Locate the cell with the specified text and output its (x, y) center coordinate. 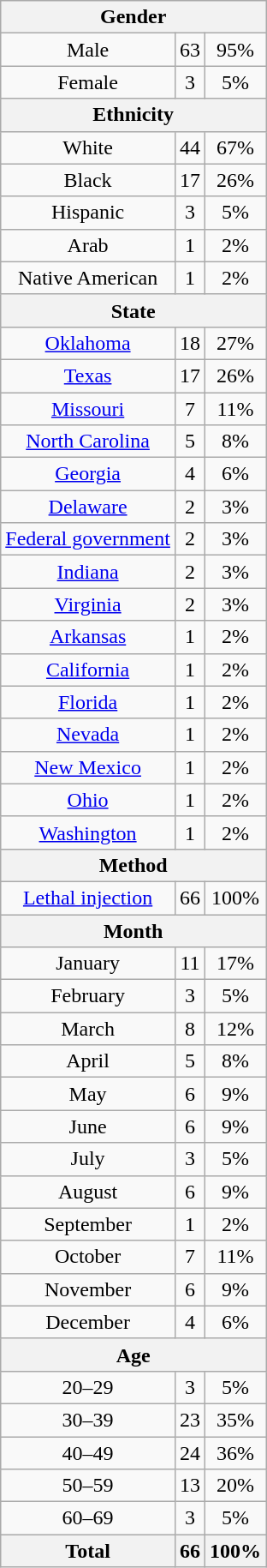
20–29 (88, 1387)
White (88, 147)
April (88, 1061)
Virginia (88, 604)
Arkansas (88, 637)
8 (190, 1029)
Total (88, 1551)
State (133, 310)
November (88, 1289)
40–49 (88, 1453)
Missouri (88, 409)
Native American (88, 278)
Gender (133, 17)
24 (190, 1453)
August (88, 1192)
Black (88, 180)
Indiana (88, 572)
Texas (88, 375)
Method (133, 865)
13 (190, 1486)
95% (234, 50)
Ohio (88, 800)
60–69 (88, 1518)
Nevada (88, 735)
Delaware (88, 507)
17% (234, 964)
North Carolina (88, 442)
27% (234, 343)
Male (88, 50)
63 (190, 50)
12% (234, 1029)
Month (133, 930)
Age (133, 1355)
October (88, 1257)
September (88, 1224)
New Mexico (88, 767)
30–39 (88, 1420)
May (88, 1094)
Federal government (88, 539)
Arab (88, 245)
July (88, 1159)
35% (234, 1420)
Female (88, 82)
23 (190, 1420)
Florida (88, 702)
18 (190, 343)
June (88, 1126)
February (88, 996)
March (88, 1029)
Hispanic (88, 213)
50–59 (88, 1486)
67% (234, 147)
Ethnicity (133, 115)
California (88, 670)
Georgia (88, 474)
January (88, 964)
Washington (88, 832)
20% (234, 1486)
36% (234, 1453)
Lethal injection (88, 898)
December (88, 1322)
Oklahoma (88, 343)
11 (190, 964)
44 (190, 147)
